Identify which cell holds the provided text, then report its (X, Y) central coordinate. 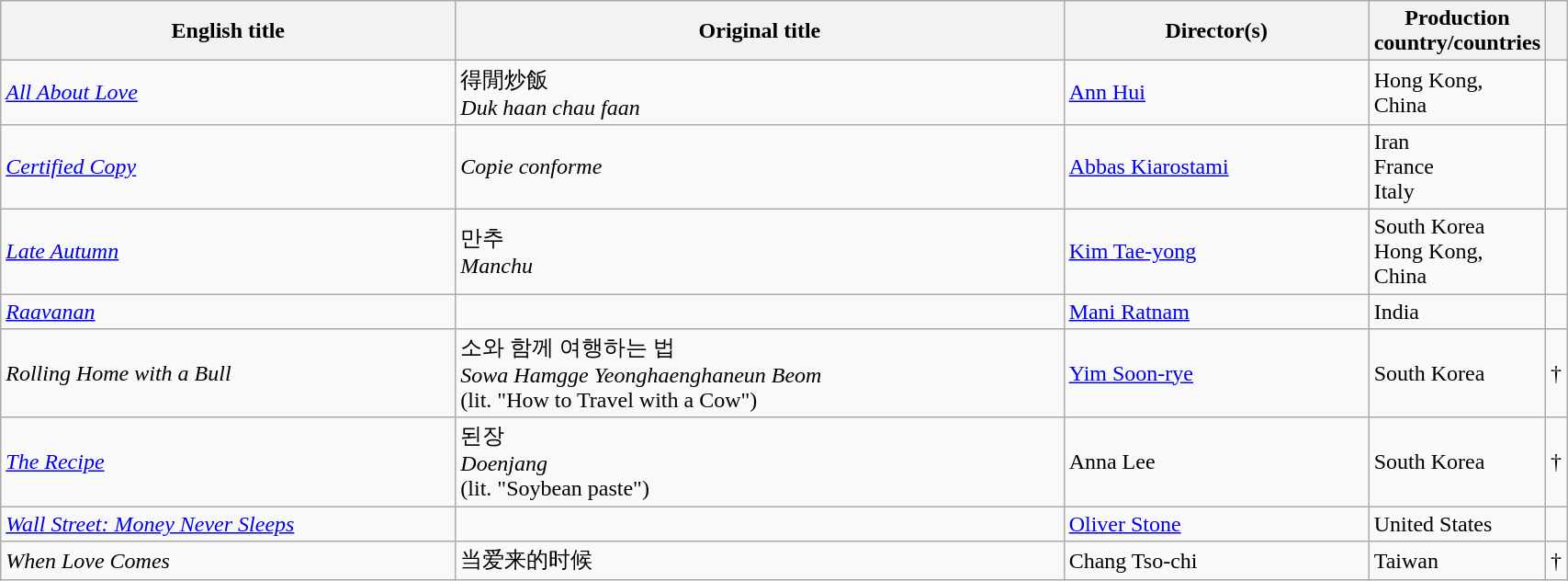
IranFranceItaly (1457, 166)
Kim Tae-yong (1216, 251)
Raavanan (228, 312)
English title (228, 31)
当爱来的时候 (760, 561)
Abbas Kiarostami (1216, 166)
South KoreaHong Kong, China (1457, 251)
Hong Kong, China (1457, 93)
India (1457, 312)
Rolling Home with a Bull (228, 373)
Original title (760, 31)
Oliver Stone (1216, 524)
Yim Soon-rye (1216, 373)
소와 함께 여행하는 법Sowa Hamgge Yeonghaenghaneun Beom(lit. "How to Travel with a Cow") (760, 373)
Production country/countries (1457, 31)
Ann Hui (1216, 93)
Copie conforme (760, 166)
The Recipe (228, 461)
United States (1457, 524)
Chang Tso-chi (1216, 561)
Late Autumn (228, 251)
Taiwan (1457, 561)
When Love Comes (228, 561)
Certified Copy (228, 166)
All About Love (228, 93)
得閒炒飯Duk haan chau faan (760, 93)
Director(s) (1216, 31)
Anna Lee (1216, 461)
Mani Ratnam (1216, 312)
Wall Street: Money Never Sleeps (228, 524)
된장Doenjang(lit. "Soybean paste") (760, 461)
만추Manchu (760, 251)
